Detect which cell encompasses the target text, then output its (X, Y) center coordinate. 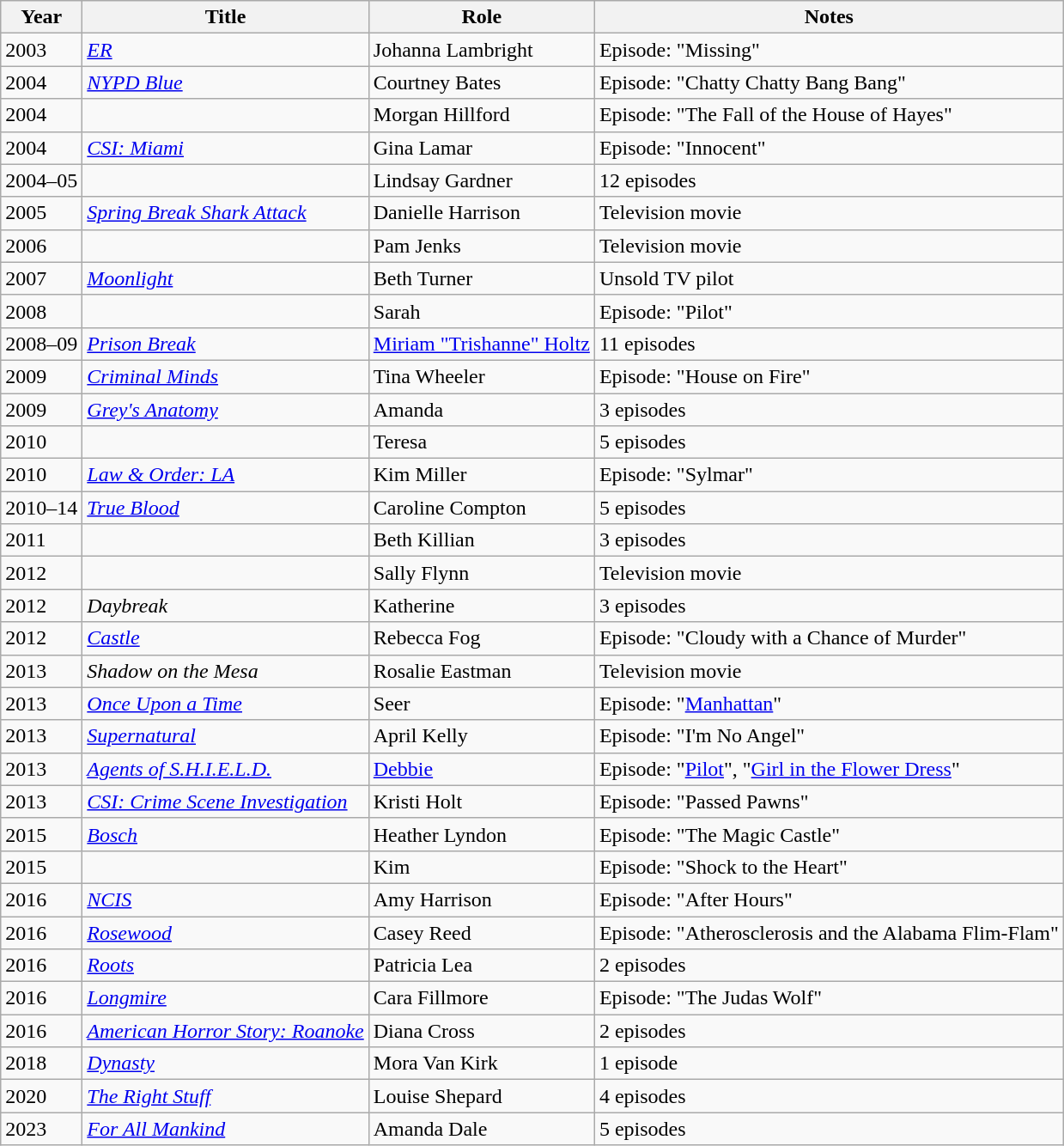
2010–14 (41, 508)
The Right Stuff (225, 1096)
Agents of S.H.I.E.L.D. (225, 769)
Year (41, 17)
Episode: "The Fall of the House of Hayes" (829, 115)
Episode: "Passed Pawns" (829, 802)
Episode: "I'm No Angel" (829, 736)
2008–09 (41, 344)
Episode: "Sylmar" (829, 475)
2005 (41, 213)
2023 (41, 1129)
Courtney Bates (481, 82)
Criminal Minds (225, 376)
Roots (225, 966)
NYPD Blue (225, 82)
Diana Cross (481, 1031)
Supernatural (225, 736)
Seer (481, 704)
Morgan Hillford (481, 115)
Episode: "Pilot" (829, 311)
Amy Harrison (481, 899)
Debbie (481, 769)
2020 (41, 1096)
Unsold TV pilot (829, 278)
Katherine (481, 606)
Miriam "Trishanne" Holtz (481, 344)
Grey's Anatomy (225, 410)
Pam Jenks (481, 246)
Episode: "After Hours" (829, 899)
Danielle Harrison (481, 213)
Moonlight (225, 278)
Episode: "Innocent" (829, 148)
Episode: "Shock to the Heart" (829, 867)
Louise Shepard (481, 1096)
Casey Reed (481, 932)
Spring Break Shark Attack (225, 213)
Caroline Compton (481, 508)
2004–05 (41, 180)
For All Mankind (225, 1129)
2003 (41, 50)
Amanda (481, 410)
4 episodes (829, 1096)
April Kelly (481, 736)
Beth Killian (481, 540)
Notes (829, 17)
Episode: "House on Fire" (829, 376)
Prison Break (225, 344)
Tina Wheeler (481, 376)
Beth Turner (481, 278)
2011 (41, 540)
Daybreak (225, 606)
11 episodes (829, 344)
CSI: Crime Scene Investigation (225, 802)
Episode: "The Magic Castle" (829, 834)
Episode: "Chatty Chatty Bang Bang" (829, 82)
NCIS (225, 899)
Castle (225, 638)
Longmire (225, 998)
Episode: "Pilot", "Girl in the Flower Dress" (829, 769)
CSI: Miami (225, 148)
American Horror Story: Roanoke (225, 1031)
ER (225, 50)
Amanda Dale (481, 1129)
Kristi Holt (481, 802)
Episode: "Missing" (829, 50)
Rebecca Fog (481, 638)
Episode: "Atherosclerosis and the Alabama Flim-Flam" (829, 932)
Kim Miller (481, 475)
Patricia Lea (481, 966)
2018 (41, 1064)
2006 (41, 246)
Kim (481, 867)
Dynasty (225, 1064)
Episode: "Manhattan" (829, 704)
Rosalie Eastman (481, 671)
Rosewood (225, 932)
Role (481, 17)
Sally Flynn (481, 573)
Bosch (225, 834)
Once Upon a Time (225, 704)
Shadow on the Mesa (225, 671)
Teresa (481, 442)
Lindsay Gardner (481, 180)
Episode: "The Judas Wolf" (829, 998)
12 episodes (829, 180)
2008 (41, 311)
True Blood (225, 508)
Heather Lyndon (481, 834)
Cara Fillmore (481, 998)
Title (225, 17)
1 episode (829, 1064)
Law & Order: LA (225, 475)
Mora Van Kirk (481, 1064)
Johanna Lambright (481, 50)
Episode: "Cloudy with a Chance of Murder" (829, 638)
Gina Lamar (481, 148)
2007 (41, 278)
Sarah (481, 311)
